Locate the cell with the specified text and output its (x, y) center coordinate. 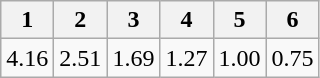
3 (134, 20)
2.51 (80, 58)
1.00 (240, 58)
4.16 (28, 58)
5 (240, 20)
1.27 (186, 58)
1.69 (134, 58)
6 (292, 20)
4 (186, 20)
2 (80, 20)
0.75 (292, 58)
1 (28, 20)
